Determine the [x, y] coordinate at the center of the cell enclosing the given text.  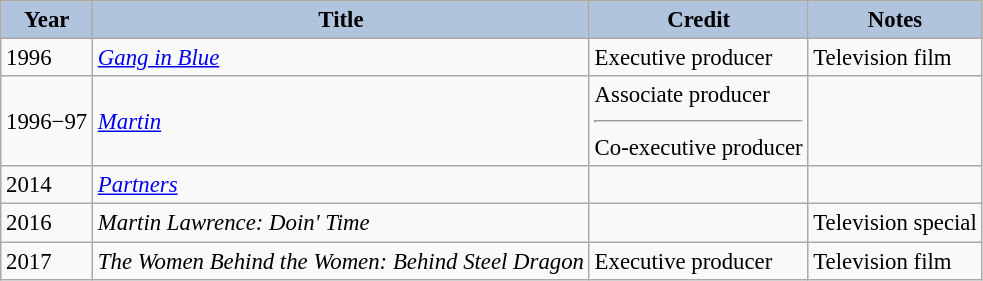
Title [342, 20]
2017 [47, 261]
Notes [895, 20]
The Women Behind the Women: Behind Steel Dragon [342, 261]
Year [47, 20]
Television special [895, 223]
Credit [698, 20]
1996 [47, 58]
Associate producerCo-executive producer [698, 121]
Partners [342, 185]
2014 [47, 185]
1996−97 [47, 121]
Gang in Blue [342, 58]
Martin Lawrence: Doin' Time [342, 223]
Martin [342, 121]
2016 [47, 223]
